Output the [x, y] coordinate of the center of the cell containing the given text.  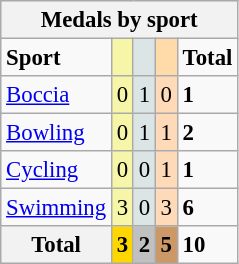
Cycling [56, 170]
Sport [56, 58]
Medals by sport [120, 20]
Boccia [56, 95]
5 [166, 245]
6 [207, 208]
Bowling [56, 133]
10 [207, 245]
Swimming [56, 208]
